Extract the [X, Y] coordinate from the center of the cell holding the provided text.  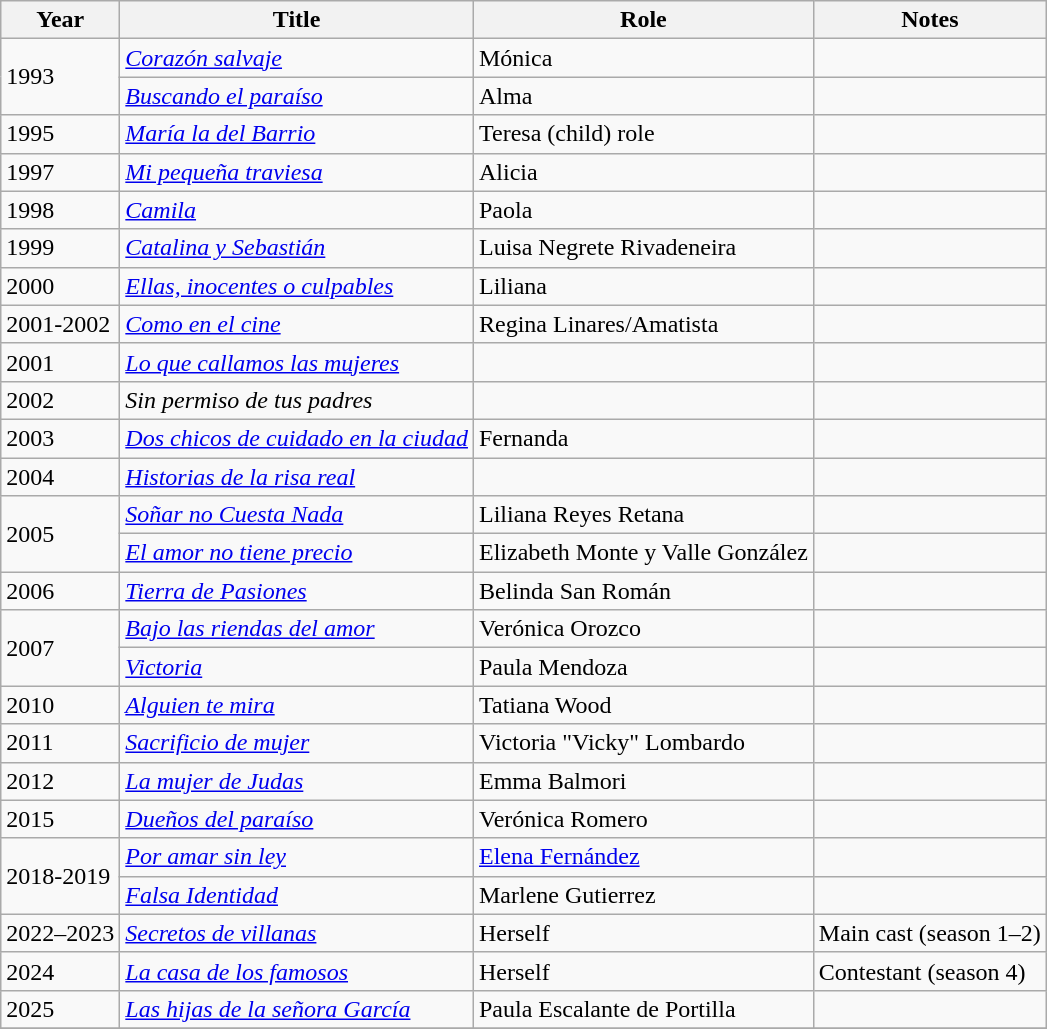
1997 [60, 172]
Secretos de villanas [297, 933]
Paula Mendoza [643, 667]
Marlene Gutierrez [643, 895]
Victoria [297, 667]
Paula Escalante de Portilla [643, 1009]
Liliana [643, 286]
Dos chicos de cuidado en la ciudad [297, 438]
1998 [60, 210]
Historias de la risa real [297, 477]
Bajo las riendas del amor [297, 629]
La casa de los famosos [297, 971]
2001 [60, 362]
1993 [60, 77]
Camila [297, 210]
Las hijas de la señora García [297, 1009]
Contestant (season 4) [930, 971]
1999 [60, 248]
Liliana Reyes Retana [643, 515]
Mónica [643, 58]
Sacrificio de mujer [297, 743]
Paola [643, 210]
María la del Barrio [297, 134]
2011 [60, 743]
Belinda San Román [643, 591]
2015 [60, 819]
Elena Fernández [643, 857]
Lo que callamos las mujeres [297, 362]
Alicia [643, 172]
2001-2002 [60, 324]
Alguien te mira [297, 705]
2002 [60, 400]
Corazón salvaje [297, 58]
Victoria "Vicky" Lombardo [643, 743]
Alma [643, 96]
2010 [60, 705]
Title [297, 20]
Emma Balmori [643, 781]
Luisa Negrete Rivadeneira [643, 248]
Ellas, inocentes o culpables [297, 286]
1995 [60, 134]
2012 [60, 781]
2005 [60, 534]
Soñar no Cuesta Nada [297, 515]
Dueños del paraíso [297, 819]
La mujer de Judas [297, 781]
Verónica Romero [643, 819]
2003 [60, 438]
Sin permiso de tus padres [297, 400]
2018-2019 [60, 876]
El amor no tiene precio [297, 553]
Tatiana Wood [643, 705]
2022–2023 [60, 933]
Tierra de Pasiones [297, 591]
Year [60, 20]
Notes [930, 20]
Verónica Orozco [643, 629]
2006 [60, 591]
2007 [60, 648]
Fernanda [643, 438]
2000 [60, 286]
2004 [60, 477]
Elizabeth Monte y Valle González [643, 553]
Mi pequeña traviesa [297, 172]
Main cast (season 1–2) [930, 933]
Buscando el paraíso [297, 96]
Como en el cine [297, 324]
Catalina y Sebastián [297, 248]
Role [643, 20]
Falsa Identidad [297, 895]
2024 [60, 971]
Teresa (child) role [643, 134]
Regina Linares/Amatista [643, 324]
2025 [60, 1009]
Por amar sin ley [297, 857]
